Detect which cell encompasses the target text, then output its (x, y) center coordinate. 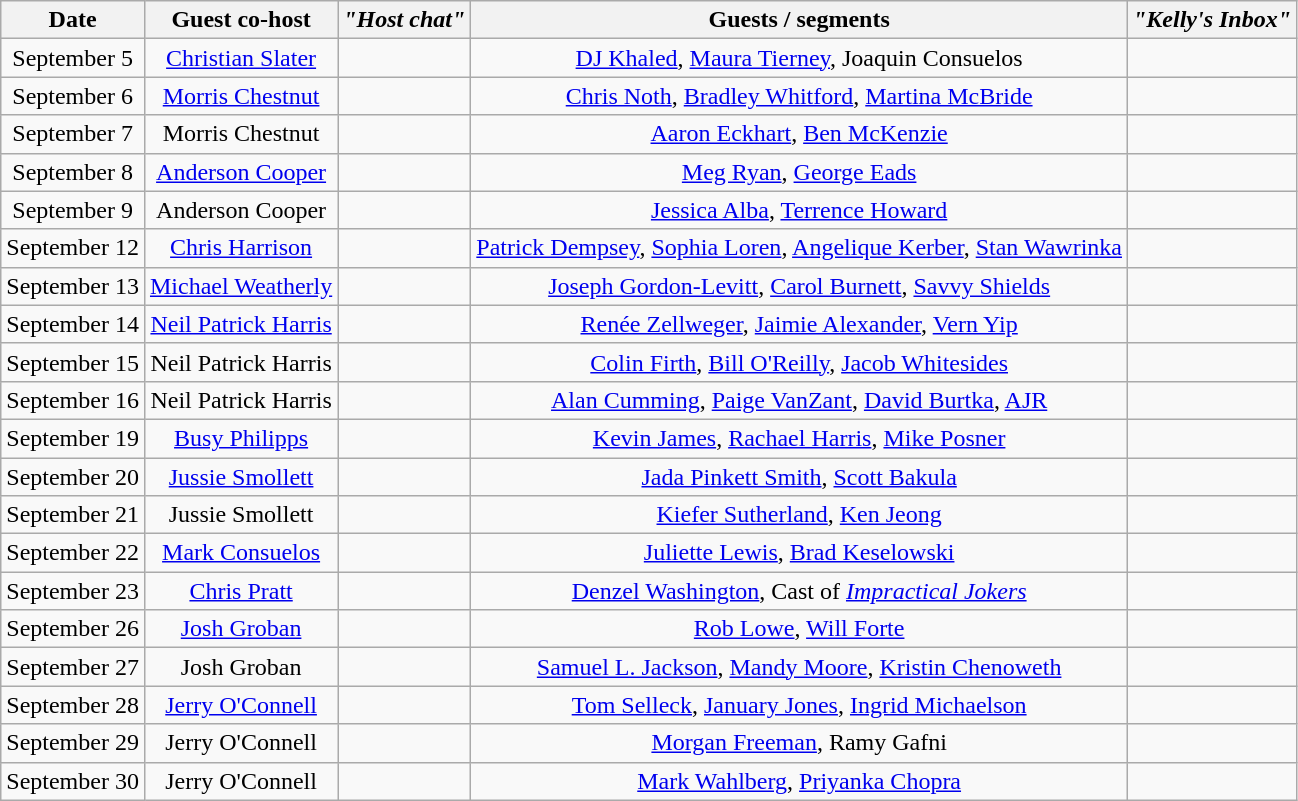
September 12 (73, 248)
September 20 (73, 477)
Date (73, 20)
September 29 (73, 743)
Chris Pratt (240, 591)
Jada Pinkett Smith, Scott Bakula (800, 477)
Mark Consuelos (240, 553)
Chris Noth, Bradley Whitford, Martina McBride (800, 96)
Christian Slater (240, 58)
September 23 (73, 591)
Kiefer Sutherland, Ken Jeong (800, 515)
Michael Weatherly (240, 286)
Guests / segments (800, 20)
Kevin James, Rachael Harris, Mike Posner (800, 438)
Rob Lowe, Will Forte (800, 629)
"Kelly's Inbox" (1212, 20)
Meg Ryan, George Eads (800, 172)
September 19 (73, 438)
DJ Khaled, Maura Tierney, Joaquin Consuelos (800, 58)
September 5 (73, 58)
September 13 (73, 286)
September 28 (73, 705)
September 26 (73, 629)
Jessica Alba, Terrence Howard (800, 210)
Renée Zellweger, Jaimie Alexander, Vern Yip (800, 324)
September 14 (73, 324)
Morgan Freeman, Ramy Gafni (800, 743)
Samuel L. Jackson, Mandy Moore, Kristin Chenoweth (800, 667)
Colin Firth, Bill O'Reilly, Jacob Whitesides (800, 362)
September 30 (73, 781)
Patrick Dempsey, Sophia Loren, Angelique Kerber, Stan Wawrinka (800, 248)
September 21 (73, 515)
"Host chat" (404, 20)
Busy Philipps (240, 438)
Tom Selleck, January Jones, Ingrid Michaelson (800, 705)
September 22 (73, 553)
September 9 (73, 210)
Aaron Eckhart, Ben McKenzie (800, 134)
Mark Wahlberg, Priyanka Chopra (800, 781)
Alan Cumming, Paige VanZant, David Burtka, AJR (800, 400)
September 15 (73, 362)
Denzel Washington, Cast of Impractical Jokers (800, 591)
September 27 (73, 667)
September 7 (73, 134)
September 16 (73, 400)
Guest co-host (240, 20)
September 6 (73, 96)
Juliette Lewis, Brad Keselowski (800, 553)
September 8 (73, 172)
Chris Harrison (240, 248)
Joseph Gordon-Levitt, Carol Burnett, Savvy Shields (800, 286)
